Pinpoint the cell where the given text exists, returning its [X, Y] midpoint coordinate. 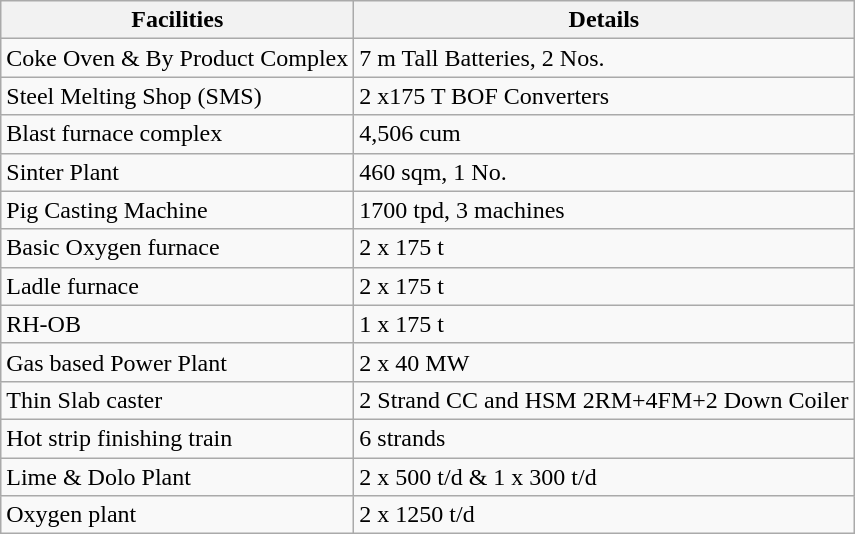
4,506 cum [604, 134]
2 x 40 MW [604, 362]
2 x 500 t/d & 1 x 300 t/d [604, 477]
Coke Oven & By Product Complex [178, 58]
1 x 175 t [604, 324]
Basic Oxygen furnace [178, 248]
Lime & Dolo Plant [178, 477]
Oxygen plant [178, 515]
Hot strip finishing train [178, 438]
Thin Slab caster [178, 400]
Pig Casting Machine [178, 210]
Steel Melting Shop (SMS) [178, 96]
Sinter Plant [178, 172]
6 strands [604, 438]
Facilities [178, 20]
460 sqm, 1 No. [604, 172]
Gas based Power Plant [178, 362]
2 x 1250 t/d [604, 515]
Details [604, 20]
Blast furnace complex [178, 134]
1700 tpd, 3 machines [604, 210]
2 Strand CC and HSM 2RM+4FM+2 Down Coiler [604, 400]
2 x175 T BOF Converters [604, 96]
Ladle furnace [178, 286]
7 m Tall Batteries, 2 Nos. [604, 58]
RH-OB [178, 324]
